Capture the cell that displays the provided text and extract its (X, Y) central coordinate. 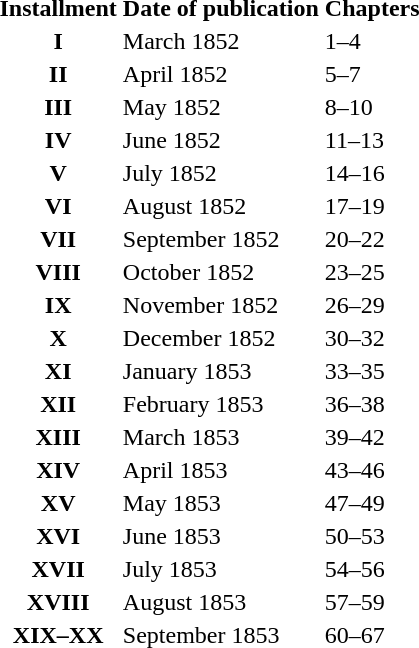
November 1852 (220, 305)
December 1852 (220, 338)
October 1852 (220, 272)
July 1852 (220, 173)
August 1853 (220, 602)
March 1852 (220, 41)
June 1852 (220, 140)
May 1852 (220, 107)
August 1852 (220, 206)
September 1852 (220, 239)
June 1853 (220, 536)
May 1853 (220, 503)
April 1852 (220, 74)
April 1853 (220, 470)
January 1853 (220, 371)
February 1853 (220, 404)
March 1853 (220, 437)
July 1853 (220, 569)
